Detect which cell encompasses the target text, then output its (X, Y) center coordinate. 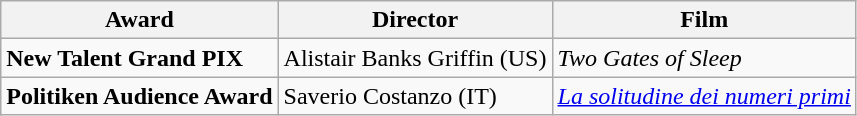
New Talent Grand PIX (140, 58)
Politiken Audience Award (140, 96)
Film (704, 20)
Saverio Costanzo (IT) (415, 96)
Two Gates of Sleep (704, 58)
La solitudine dei numeri primi (704, 96)
Director (415, 20)
Alistair Banks Griffin (US) (415, 58)
Award (140, 20)
